Scan for the cell matching the given text and deliver its [X, Y] coordinate at center. 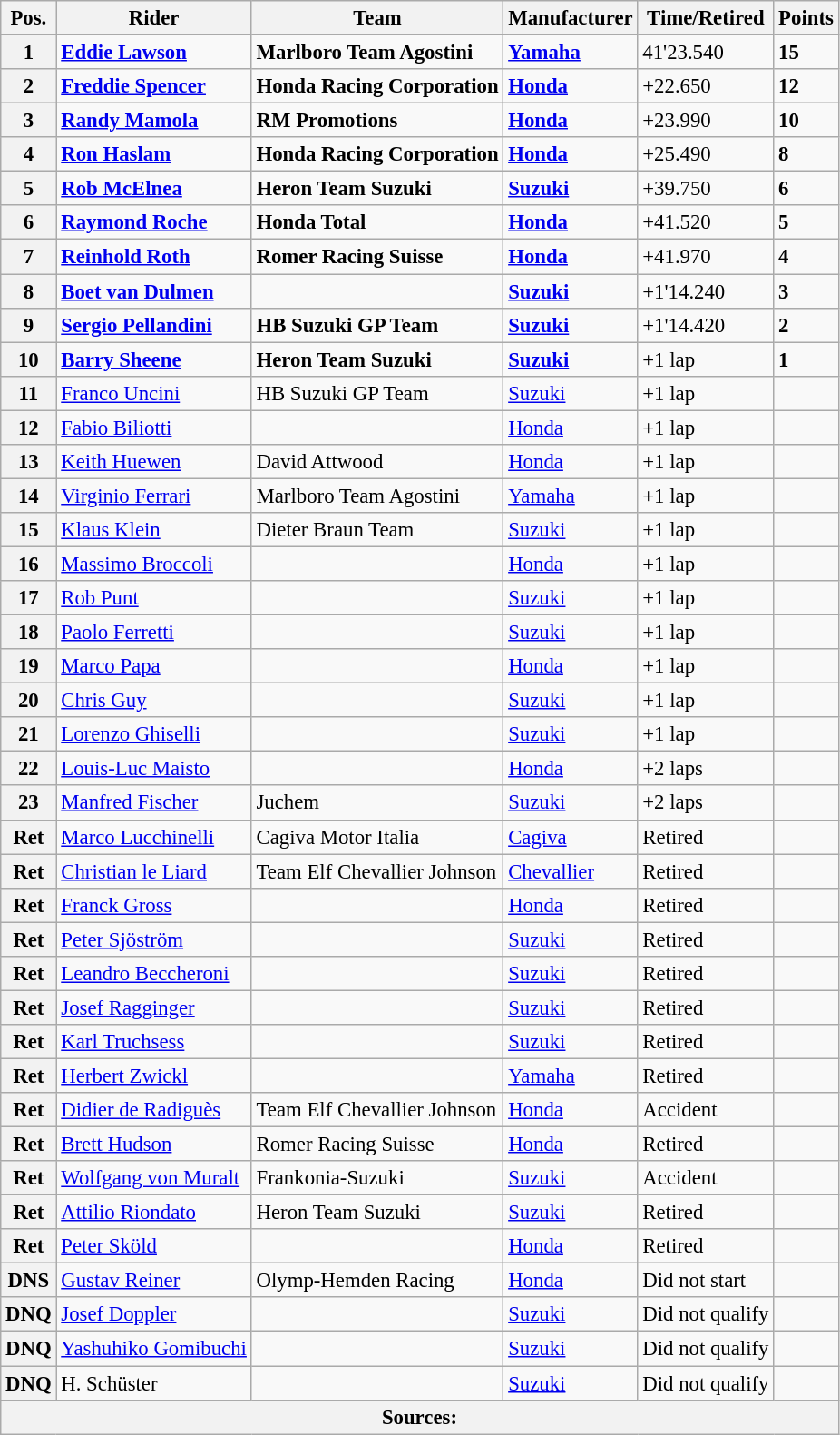
Marco Lucchinelli [154, 837]
Raymond Roche [154, 222]
Manufacturer [571, 18]
Franco Uncini [154, 393]
Chris Guy [154, 701]
Massimo Broccoli [154, 564]
Brett Hudson [154, 1145]
H. Schüster [154, 1383]
Frankonia-Suzuki [377, 1178]
Randy Mamola [154, 121]
Sources: [419, 1417]
Manfred Fischer [154, 803]
41'23.540 [706, 53]
Honda Total [377, 222]
13 [29, 462]
+1'14.240 [706, 291]
Herbert Zwickl [154, 1076]
Fabio Biliotti [154, 428]
Gustav Reiner [154, 1281]
Paolo Ferretti [154, 633]
22 [29, 769]
Didier de Radiguès [154, 1110]
17 [29, 598]
Keith Huewen [154, 462]
+22.650 [706, 86]
Chevallier [571, 871]
Time/Retired [706, 18]
20 [29, 701]
Christian le Liard [154, 871]
DNS [29, 1281]
Karl Truchsess [154, 1042]
Marco Papa [154, 666]
11 [29, 393]
Eddie Lawson [154, 53]
14 [29, 496]
+25.490 [706, 154]
Team [377, 18]
Yashuhiko Gomibuchi [154, 1349]
Peter Sjöström [154, 939]
18 [29, 633]
Peter Sköld [154, 1246]
RM Promotions [377, 121]
Leandro Beccheroni [154, 974]
+41.520 [706, 222]
+23.990 [706, 121]
Josef Doppler [154, 1315]
Cagiva [571, 837]
+39.750 [706, 189]
Virginio Ferrari [154, 496]
Cagiva Motor Italia [377, 837]
Freddie Spencer [154, 86]
Pos. [29, 18]
Klaus Klein [154, 530]
Dieter Braun Team [377, 530]
16 [29, 564]
23 [29, 803]
Rider [154, 18]
Louis-Luc Maisto [154, 769]
Josef Ragginger [154, 1007]
Boet van Dulmen [154, 291]
Rob Punt [154, 598]
Rob McElnea [154, 189]
7 [29, 257]
Ron Haslam [154, 154]
Sergio Pellandini [154, 325]
19 [29, 666]
Did not start [706, 1281]
21 [29, 734]
Points [806, 18]
+1'14.420 [706, 325]
+41.970 [706, 257]
Attilio Riondato [154, 1213]
Olymp-Hemden Racing [377, 1281]
Juchem [377, 803]
Franck Gross [154, 905]
Wolfgang von Muralt [154, 1178]
Reinhold Roth [154, 257]
9 [29, 325]
Barry Sheene [154, 359]
David Attwood [377, 462]
Lorenzo Ghiselli [154, 734]
